Find where the given text appears and provide that cell's center as [x, y] coordinate. 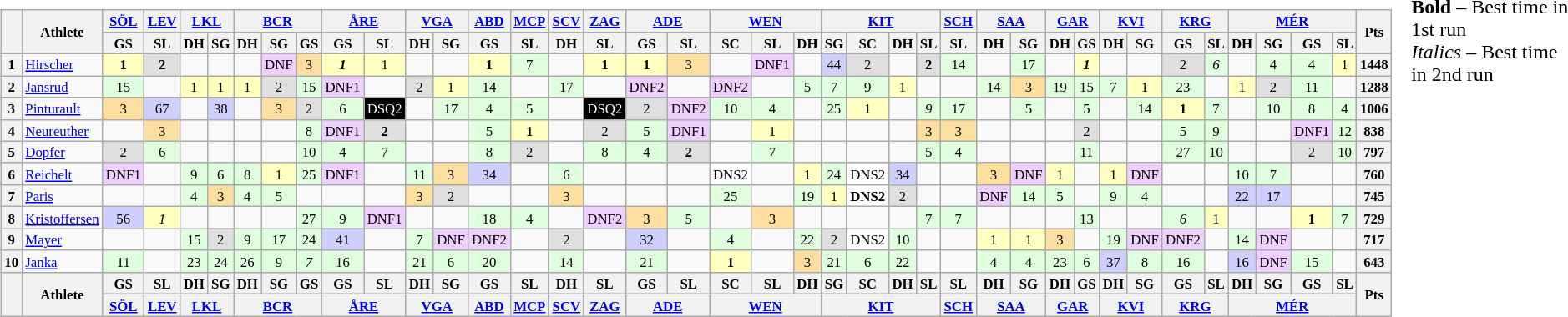
Reichelt [62, 174]
Paris [62, 196]
Kristoffersen [62, 218]
12 [1344, 130]
838 [1374, 130]
32 [646, 239]
18 [489, 218]
13 [1087, 218]
38 [220, 108]
729 [1374, 218]
760 [1374, 174]
Mayer [62, 239]
745 [1374, 196]
Jansrud [62, 87]
717 [1374, 239]
Neureuther [62, 130]
Pinturault [62, 108]
Dopfer [62, 152]
41 [342, 239]
Hirscher [62, 64]
56 [124, 218]
643 [1374, 261]
1288 [1374, 87]
20 [489, 261]
1448 [1374, 64]
1006 [1374, 108]
37 [1114, 261]
Janka [62, 261]
797 [1374, 152]
44 [835, 64]
67 [162, 108]
26 [247, 261]
